Identify which cell holds the provided text, then report its (x, y) central coordinate. 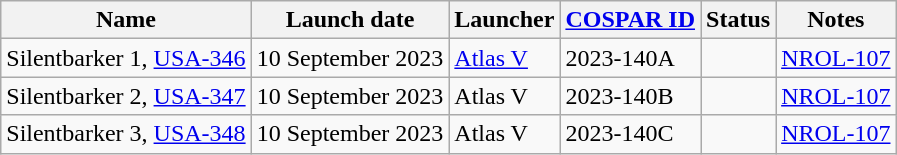
Silentbarker 1, USA-346 (126, 58)
2023-140B (630, 96)
Silentbarker 2, USA-347 (126, 96)
2023-140A (630, 58)
Silentbarker 3, USA-348 (126, 134)
COSPAR ID (630, 20)
Launch date (350, 20)
Status (738, 20)
Launcher (504, 20)
Notes (836, 20)
Name (126, 20)
2023-140C (630, 134)
